For the text-containing cell, return its midpoint in [x, y] coordinate format. 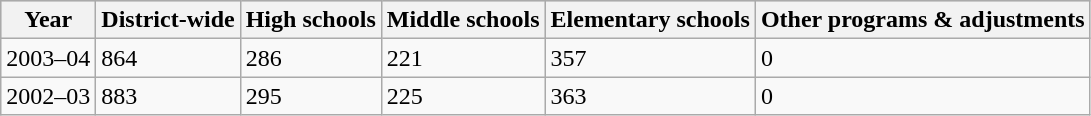
2003–04 [48, 58]
District-wide [168, 20]
286 [310, 58]
221 [463, 58]
883 [168, 96]
High schools [310, 20]
363 [650, 96]
Year [48, 20]
357 [650, 58]
2002–03 [48, 96]
864 [168, 58]
Other programs & adjustments [922, 20]
Elementary schools [650, 20]
Middle schools [463, 20]
295 [310, 96]
225 [463, 96]
